Pinpoint the cell where the given text exists, returning its [x, y] midpoint coordinate. 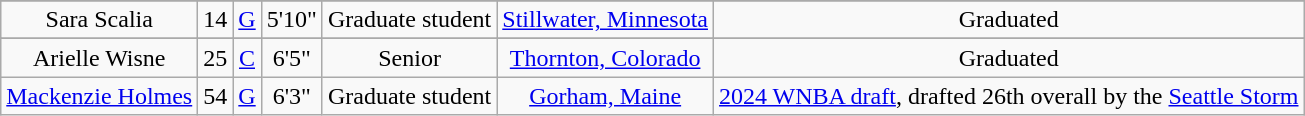
6'5" [292, 58]
Sara Scalia [100, 20]
5'10" [292, 20]
6'3" [292, 96]
Mackenzie Holmes [100, 96]
Arielle Wisne [100, 58]
2024 WNBA draft, drafted 26th overall by the Seattle Storm [1010, 96]
54 [216, 96]
25 [216, 58]
Stillwater, Minnesota [606, 20]
14 [216, 20]
Gorham, Maine [606, 96]
Thornton, Colorado [606, 58]
Senior [409, 58]
C [247, 58]
